Return [X, Y] of the center of cell containing provided text 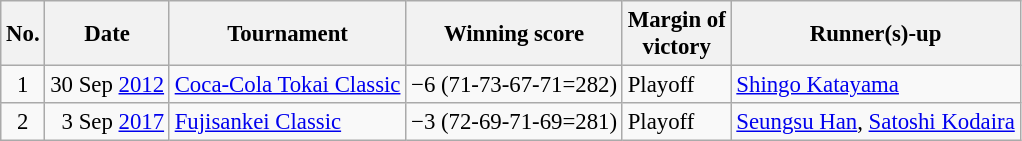
Coca-Cola Tokai Classic [287, 85]
2 [23, 122]
Seungsu Han, Satoshi Kodaira [876, 122]
Margin ofvictory [676, 34]
−3 (72-69-71-69=281) [514, 122]
Fujisankei Classic [287, 122]
−6 (71-73-67-71=282) [514, 85]
Shingo Katayama [876, 85]
1 [23, 85]
Winning score [514, 34]
3 Sep 2017 [107, 122]
Runner(s)-up [876, 34]
No. [23, 34]
30 Sep 2012 [107, 85]
Tournament [287, 34]
Date [107, 34]
